Extract the [X, Y] coordinate from the center of the cell holding the provided text.  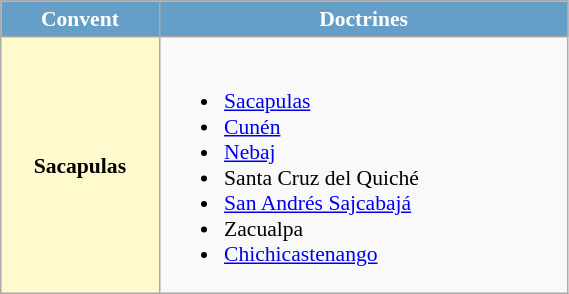
Sacapulas [80, 166]
Convent [80, 19]
Doctrines [364, 19]
SacapulasCunénNebajSanta Cruz del QuichéSan Andrés SajcabajáZacualpaChichicastenango [364, 166]
